Return (X, Y) of the center of cell containing provided text 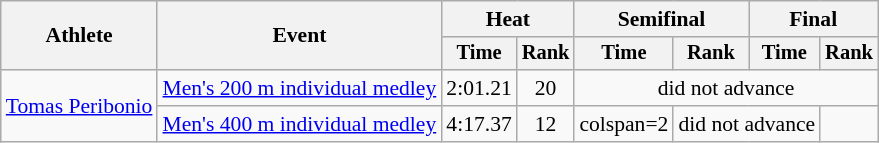
20 (546, 88)
12 (546, 124)
Heat (508, 19)
Athlete (80, 36)
Men's 400 m individual medley (299, 124)
Tomas Peribonio (80, 106)
colspan=2 (624, 124)
Event (299, 36)
Men's 200 m individual medley (299, 88)
Semifinal (661, 19)
2:01.21 (478, 88)
4:17.37 (478, 124)
Final (814, 19)
